Return [x, y] of the center of cell containing provided text 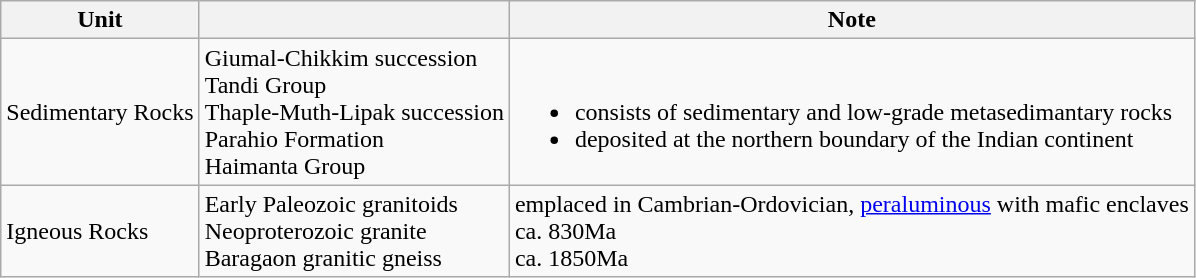
Giumal-Chikkim successionTandi GroupThaple-Muth-Lipak successionParahio FormationHaimanta Group [354, 112]
Early Paleozoic granitoidsNeoproterozoic graniteBaragaon granitic gneiss [354, 231]
consists of sedimentary and low-grade metasedimantary rocksdeposited at the northern boundary of the Indian continent [852, 112]
Sedimentary Rocks [100, 112]
emplaced in Cambrian-Ordovician, peraluminous with mafic enclavesca. 830Maca. 1850Ma [852, 231]
Note [852, 20]
Igneous Rocks [100, 231]
Unit [100, 20]
